Return the (X, Y) coordinate for the center point of the cell that contains the specified text.  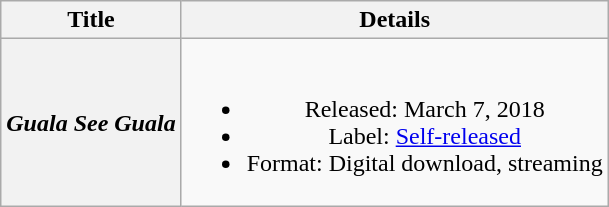
Guala See Guala (91, 122)
Title (91, 20)
Details (394, 20)
Released: March 7, 2018Label: Self-releasedFormat: Digital download, streaming (394, 122)
